For the text-containing cell, return its midpoint in [X, Y] coordinate format. 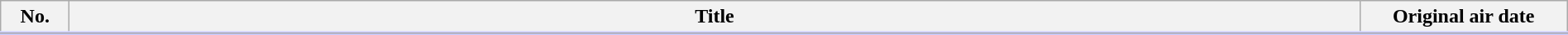
No. [35, 17]
Title [715, 17]
Original air date [1464, 17]
